From the cell containing the given text, extract its center point as [x, y] coordinate. 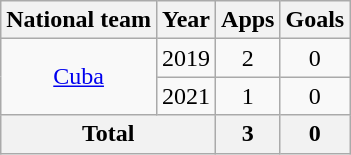
2019 [186, 58]
Total [108, 134]
1 [248, 96]
National team [79, 20]
3 [248, 134]
2021 [186, 96]
Goals [315, 20]
Cuba [79, 77]
2 [248, 58]
Year [186, 20]
Apps [248, 20]
